Find where the given text appears and provide that cell's center as [X, Y] coordinate. 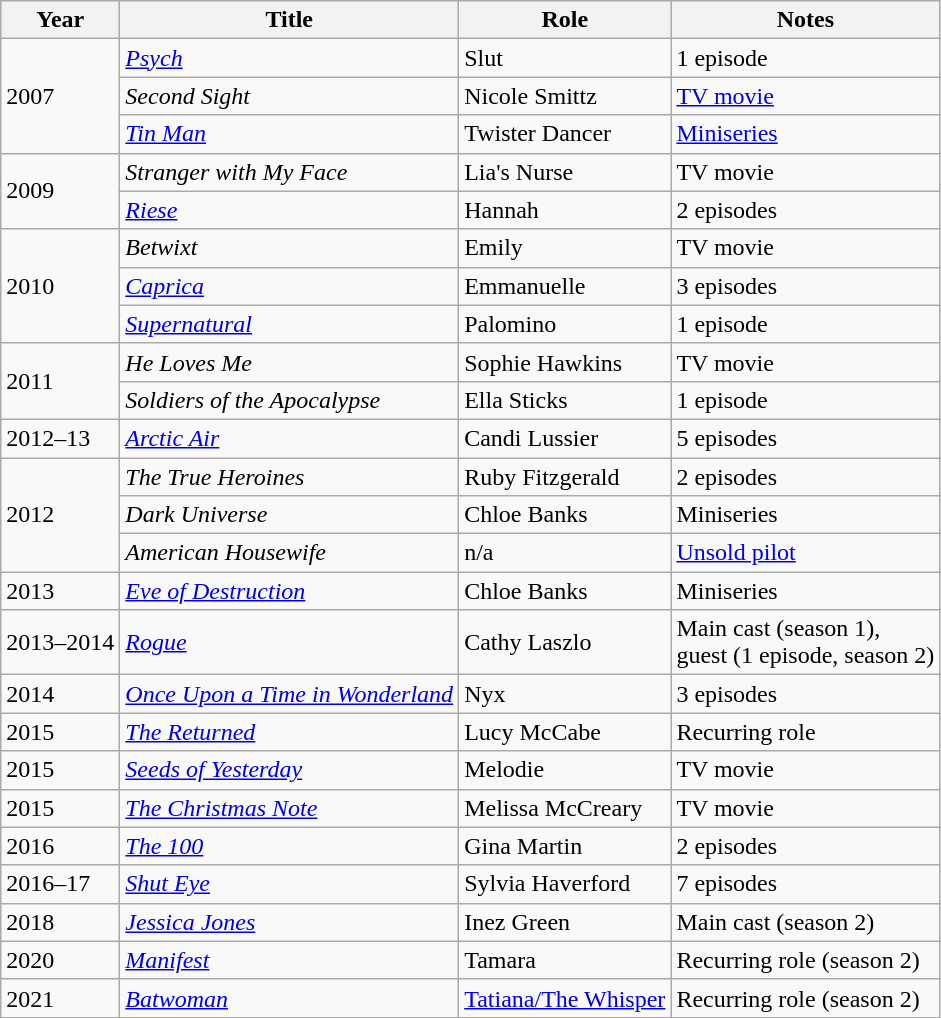
Slut [565, 58]
Caprica [290, 286]
Candi Lussier [565, 438]
Dark Universe [290, 515]
He Loves Me [290, 362]
2007 [60, 96]
n/a [565, 553]
Seeds of Yesterday [290, 770]
Recurring role [806, 732]
Lucy McCabe [565, 732]
Main cast (season 1),guest (1 episode, season 2) [806, 642]
Shut Eye [290, 884]
Batwoman [290, 998]
2021 [60, 998]
Stranger with My Face [290, 172]
Manifest [290, 960]
Nyx [565, 694]
Sylvia Haverford [565, 884]
Tin Man [290, 134]
The True Heroines [290, 477]
Lia's Nurse [565, 172]
Jessica Jones [290, 922]
Cathy Laszlo [565, 642]
2018 [60, 922]
Once Upon a Time in Wonderland [290, 694]
7 episodes [806, 884]
Eve of Destruction [290, 591]
Emmanuelle [565, 286]
2014 [60, 694]
Ella Sticks [565, 400]
American Housewife [290, 553]
Ruby Fitzgerald [565, 477]
Main cast (season 2) [806, 922]
Sophie Hawkins [565, 362]
Title [290, 20]
Riese [290, 210]
Gina Martin [565, 846]
Palomino [565, 324]
Second Sight [290, 96]
Emily [565, 248]
2013 [60, 591]
Supernatural [290, 324]
2012 [60, 515]
2009 [60, 191]
Notes [806, 20]
Psych [290, 58]
Year [60, 20]
2012–13 [60, 438]
2020 [60, 960]
2011 [60, 381]
The Christmas Note [290, 808]
The Returned [290, 732]
2016–17 [60, 884]
Inez Green [565, 922]
Unsold pilot [806, 553]
Rogue [290, 642]
Melodie [565, 770]
Tatiana/The Whisper [565, 998]
The 100 [290, 846]
Role [565, 20]
2016 [60, 846]
2010 [60, 286]
Arctic Air [290, 438]
Nicole Smittz [565, 96]
Soldiers of the Apocalypse [290, 400]
Twister Dancer [565, 134]
2013–2014 [60, 642]
Hannah [565, 210]
Betwixt [290, 248]
Melissa McCreary [565, 808]
Tamara [565, 960]
5 episodes [806, 438]
